Capture the cell that displays the provided text and extract its (x, y) central coordinate. 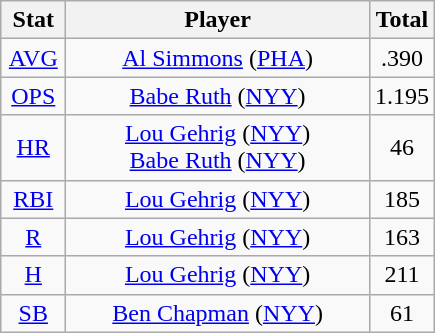
AVG (34, 58)
Lou Gehrig (NYY)Babe Ruth (NYY) (218, 148)
R (34, 237)
163 (402, 237)
61 (402, 313)
Total (402, 20)
OPS (34, 96)
211 (402, 275)
SB (34, 313)
H (34, 275)
Babe Ruth (NYY) (218, 96)
.390 (402, 58)
1.195 (402, 96)
HR (34, 148)
185 (402, 199)
46 (402, 148)
RBI (34, 199)
Player (218, 20)
Ben Chapman (NYY) (218, 313)
Al Simmons (PHA) (218, 58)
Stat (34, 20)
